Detect which cell encompasses the target text, then output its (x, y) center coordinate. 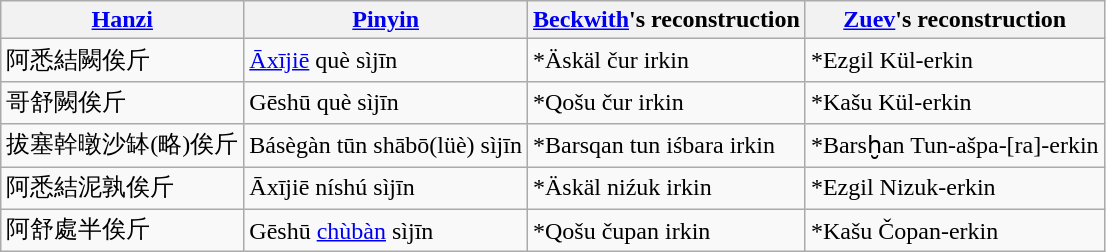
*Ezgil Kül-erkin (954, 60)
*Kašu Čopan-erkin (954, 230)
阿悉結泥孰俟斤 (122, 188)
*Ezgil Nizuk-erkin (954, 188)
Zuev's reconstruction (954, 20)
*Barsqan tun iśbara irkin (666, 146)
Hanzi (122, 20)
阿舒處半俟斤 (122, 230)
*Äskäl čur irkin (666, 60)
*Äskäl niźuk irkin (666, 188)
Gēshū què sìjīn (386, 102)
Āxījiē níshú sìjīn (386, 188)
*Barsḫan Tun-ašpa-[ra]-erkin (954, 146)
*Kašu Kül-erkin (954, 102)
阿悉結闕俟斤 (122, 60)
Gēshū chùbàn sìjīn (386, 230)
哥舒闕俟斤 (122, 102)
拔塞幹暾沙缽(略)俟斤 (122, 146)
*Qošu čur irkin (666, 102)
Āxījiē què sìjīn (386, 60)
Beckwith's reconstruction (666, 20)
*Qošu čupan irkin (666, 230)
Pinyin (386, 20)
Básègàn tūn shābō(lüè) sìjīn (386, 146)
